Pinpoint the cell where the given text exists, returning its [x, y] midpoint coordinate. 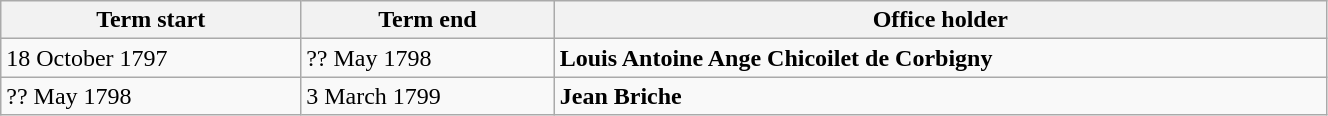
3 March 1799 [428, 96]
Jean Briche [940, 96]
18 October 1797 [151, 58]
Louis Antoine Ange Chicoilet de Corbigny [940, 58]
Term start [151, 20]
Office holder [940, 20]
Term end [428, 20]
